Return the [x, y] coordinate for the center point of the cell that contains the specified text.  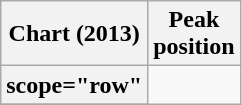
Chart (2013) [74, 34]
Peakposition [194, 34]
scope="row" [74, 85]
